Search for the cell housing the specified text and yield its (X, Y) center coordinate. 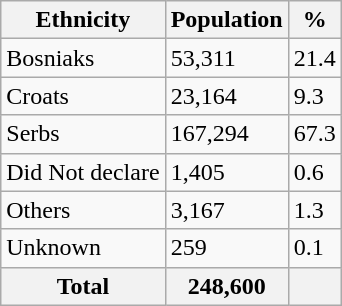
Serbs (83, 134)
Population (226, 20)
1,405 (226, 172)
1.3 (314, 210)
21.4 (314, 58)
Ethnicity (83, 20)
9.3 (314, 96)
259 (226, 248)
Others (83, 210)
67.3 (314, 134)
Unknown (83, 248)
% (314, 20)
248,600 (226, 286)
53,311 (226, 58)
Total (83, 286)
Bosniaks (83, 58)
0.6 (314, 172)
0.1 (314, 248)
3,167 (226, 210)
Did Not declare (83, 172)
Croats (83, 96)
167,294 (226, 134)
23,164 (226, 96)
